Return the [X, Y] coordinate for the center point of the cell that contains the specified text.  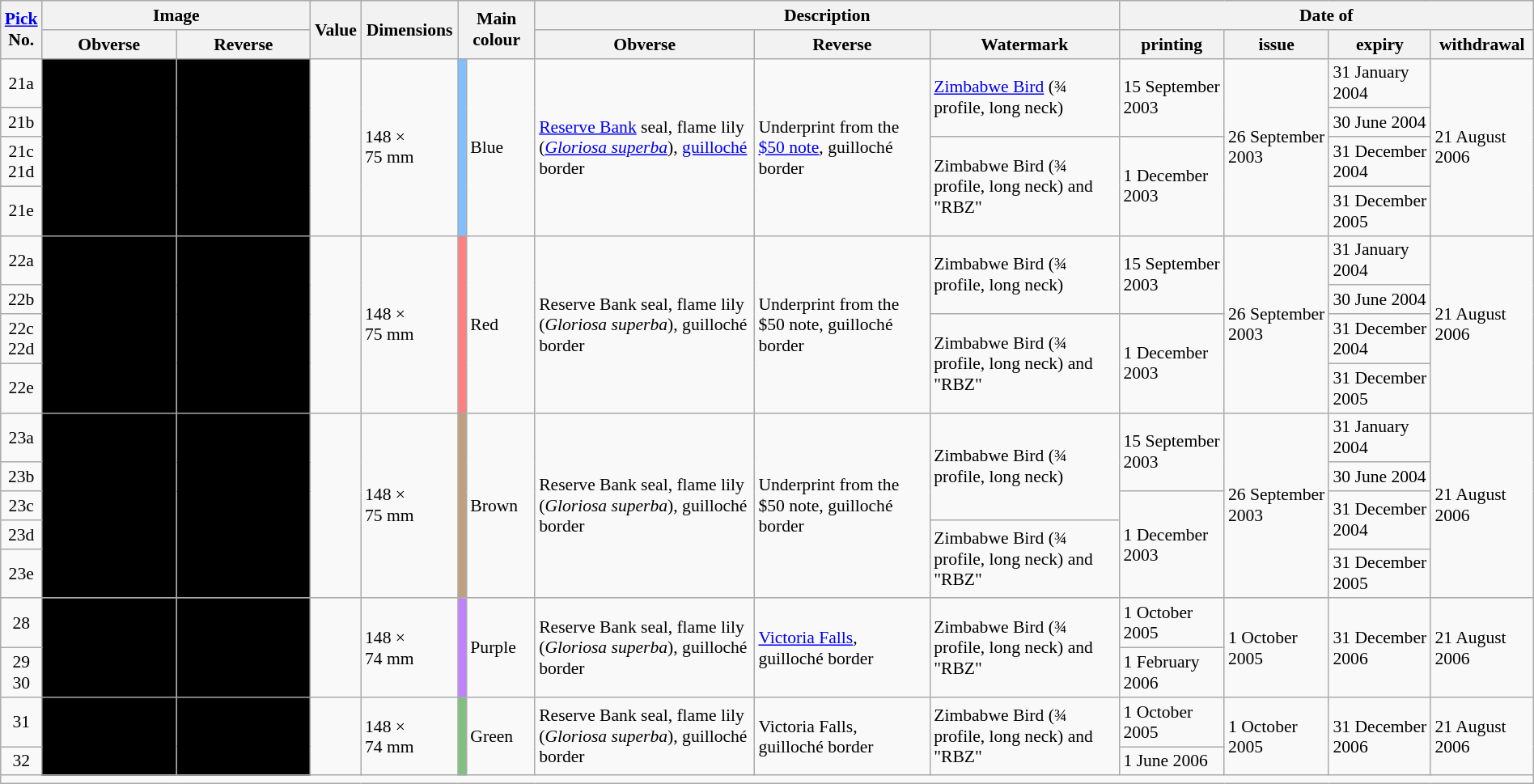
23d [21, 535]
28 [21, 623]
23e [21, 573]
Image [176, 15]
Purple [500, 648]
Description [827, 15]
22a [21, 261]
Brown [500, 505]
PickNo. [21, 29]
Main colour [497, 29]
printing [1172, 44]
Dimensions [409, 29]
Date of [1326, 15]
21c21d [21, 162]
Red [500, 324]
22c22d [21, 338]
Green [500, 736]
expiry [1379, 44]
31 [21, 722]
23b [21, 477]
23c [21, 506]
21a [21, 83]
21b [21, 123]
32 [21, 761]
1 June 2006 [1172, 761]
21e [21, 210]
1 February 2006 [1172, 673]
Watermark [1024, 44]
issue [1277, 44]
22e [21, 388]
23a [21, 437]
22b [21, 300]
Value [336, 29]
2930 [21, 673]
Blue [500, 147]
withdrawal [1482, 44]
